Detect which cell encompasses the target text, then output its (x, y) center coordinate. 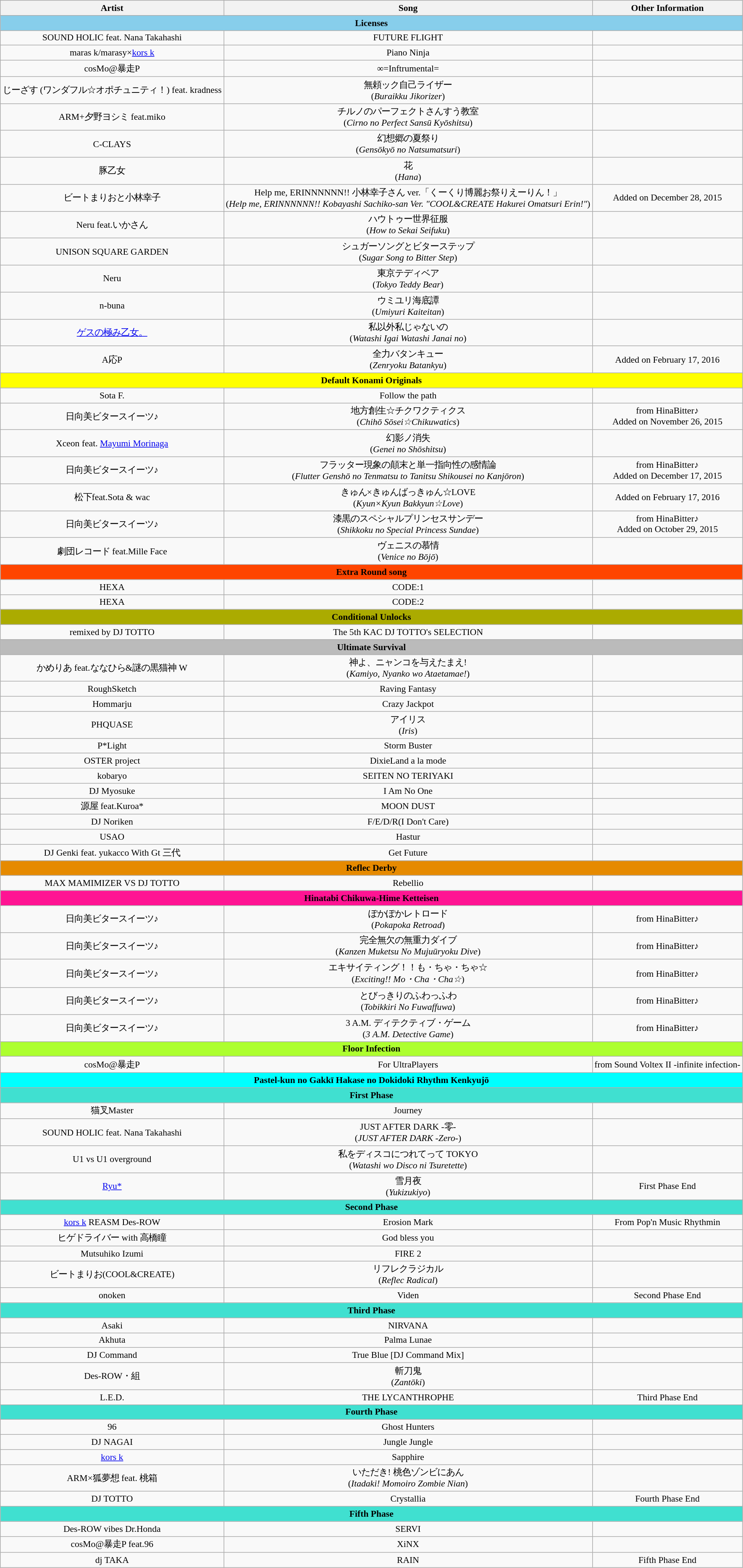
RAIN (408, 1560)
remixed by DJ TOTTO (112, 632)
DJ Command (112, 1355)
True Blue [DJ Command Mix] (408, 1355)
kors k REASM Des-ROW (112, 1223)
onoken (112, 1296)
P*Light (112, 746)
Mutsuhiko Izumi (112, 1254)
U1 vs U1 overground (112, 1160)
∞=Inftrumental= (408, 69)
猫叉Master (112, 1111)
SERVI (408, 1529)
DJ TOTTO (112, 1499)
From Pop'n Music Rhythmin (667, 1223)
DJ Noriken (112, 822)
源屋 feat.Kuroa* (112, 806)
Des-ROW vibes Dr.Honda (112, 1529)
MAX MAMIMIZER VS DJ TOTTO (112, 883)
NIRVANA (408, 1326)
Floor Infection (371, 1049)
dj TAKA (112, 1560)
Reflec Derby (371, 868)
Fifth Phase End (667, 1560)
First Phase (371, 1095)
kobaryo (112, 776)
ぽかぽかレトロード(Pokapoka Retroad) (408, 919)
Second Phase End (667, 1296)
豚乙女 (112, 171)
Crystallia (408, 1499)
松下feat.Sota & wac (112, 497)
ウミユリ海底譚(Umiyuri Kaiteitan) (408, 306)
Help me, ERINNNNNN!! 小林幸子さん ver.「くーくり博麗お祭りえーりん！」(Help me, ERINNNNNN!! Kobayashi Sachiko-san Ver. "COOL&CREATE Hakurei Omatsuri Erin!") (408, 198)
from HinaBitter♪Added on November 26, 2015 (667, 416)
Hinatabi Chikuwa-Hime Ketteisen (371, 898)
Pastel-kun no Gakkī Hakase no Dokidoki Rhythm Kenkyujō (371, 1080)
kors k (112, 1457)
Other Information (667, 8)
from Sound Voltex II -infinite infection- (667, 1065)
東京テディベア(Tokyo Teddy Bear) (408, 279)
Ghost Hunters (408, 1427)
CODE:1 (408, 587)
Third Phase End (667, 1397)
OSTER project (112, 761)
幻影ノ消失(Genei no Shōshitsu) (408, 443)
神よ、ニャンコを与えたまえ!(Kamiyo, Nyanko wo Ataetamae!) (408, 668)
幻想郷の夏祭り(Gensōkyō no Natsumatsuri) (408, 144)
Neru feat.いかさん (112, 225)
Conditional Unlocks (371, 617)
CODE:2 (408, 602)
Storm Buster (408, 746)
DJ NAGAI (112, 1442)
First Phase End (667, 1186)
ARM+夕野ヨシミ feat.miko (112, 117)
Sapphire (408, 1457)
Erosion Mark (408, 1223)
私以外私じゃないの(Watashi Igai Watashi Janai no) (408, 332)
Hastur (408, 837)
Raving Fantasy (408, 689)
ヴェニスの慕情(Venice no Bōjō) (408, 551)
Ryu* (112, 1186)
The 5th KAC DJ TOTTO's SELECTION (408, 632)
THE LYCANTHROPHE (408, 1397)
Fifth Phase (371, 1514)
USAO (112, 837)
RoughSketch (112, 689)
地方創生☆チクワクティクス(Chihō Sōsei☆Chikuwatics) (408, 416)
劇団レコード feat.Mille Face (112, 551)
ゲスの極み乙女。 (112, 332)
Second Phase (371, 1207)
maras k/marasy×kors k (112, 53)
Get Future (408, 852)
n-buna (112, 306)
DJ Myosuke (112, 791)
FUTURE FLIGHT (408, 38)
Jungle Jungle (408, 1442)
Extra Round song (371, 572)
Hommarju (112, 704)
JUST AFTER DARK -零-(JUST AFTER DARK -Zero-) (408, 1133)
Akhuta (112, 1340)
全力バタンキュー(Zenryoku Batankyu) (408, 360)
私をディスコにつれてって TOKYO(Watashi wo Disco ni Tsuretette) (408, 1160)
Neru (112, 279)
DJ Genki feat. yukacco With Gt 三代 (112, 852)
Fourth Phase End (667, 1499)
Asaki (112, 1326)
じーざす (ワンダフル☆オポチュニティ！) feat. kradness (112, 90)
Artist (112, 8)
Third Phase (371, 1310)
C-CLAYS (112, 144)
Licenses (371, 23)
Crazy Jackpot (408, 704)
96 (112, 1427)
Viden (408, 1296)
SEITEN NO TERIYAKI (408, 776)
Rebellio (408, 883)
Follow the path (408, 395)
Default Konami Originals (371, 381)
きゅん×きゅんばっきゅん☆LOVE (Kyun×Kyun Bakkyun☆Love) (408, 497)
from HinaBitter♪Added on December 17, 2015 (667, 470)
3 A.M. ディテクティブ・ゲーム(3 A.M. Detective Game) (408, 1028)
シュガーソングとビターステップ(Sugar Song to Bitter Step) (408, 252)
F/E/D/R(I Don't Care) (408, 822)
Song (408, 8)
花(Hana) (408, 171)
アイリス(Iris) (408, 725)
Sota F. (112, 395)
斬刀鬼(Zantōki) (408, 1376)
XiNX (408, 1545)
雪月夜(Yukizukiyo) (408, 1186)
Palma Lunae (408, 1340)
L.E.D. (112, 1397)
ARM×狐夢想 feat. 桃箱 (112, 1478)
DixieLand a la mode (408, 761)
MOON DUST (408, 806)
Piano Ninja (408, 53)
God bless you (408, 1238)
いただき! 桃色ゾンビにあん(Itadaki! Momoiro Zombie Nian) (408, 1478)
ビートまりお(COOL&CREATE) (112, 1274)
Xceon feat. Mayumi Morinaga (112, 443)
漆黒のスペシャルプリンセスサンデー(Shikkoku no Special Princess Sundae) (408, 524)
Des-ROW・組 (112, 1376)
A応P (112, 360)
PHQUASE (112, 725)
ビートまりおと小林幸子 (112, 198)
Added on December 28, 2015 (667, 198)
無頼ック自己ライザー(Buraikku Jikorizer) (408, 90)
かめりあ feat.ななひら&謎の黒猫神 W (112, 668)
For UltraPlayers (408, 1065)
Journey (408, 1111)
チルノのパーフェクトさんすう教室(Cirno no Perfect Sansū Kyōshitsu) (408, 117)
UNISON SQUARE GARDEN (112, 252)
ハウトゥー世界征服(How to Sekai Seifuku) (408, 225)
I Am No One (408, 791)
FIRE 2 (408, 1254)
from HinaBitter♪Added on October 29, 2015 (667, 524)
Ultimate Survival (371, 647)
とびっきりのふわっふわ(Tobikkiri No Fuwaffuwa) (408, 1001)
リフレクラジカル(Reflec Radical) (408, 1274)
Fourth Phase (371, 1412)
フラッター現象の顛末と単一指向性の感情論(Flutter Genshō no Tenmatsu to Tanitsu Shikousei no Kanjōron) (408, 470)
エキサイティング！！も・ちゃ・ちゃ☆(Exciting!! Mo・Cha・Cha☆) (408, 973)
cosMo@暴走P feat.96 (112, 1545)
完全無欠の無重力ダイブ(Kanzen Muketsu No Mujuūryoku Dive) (408, 946)
ヒゲドライバー with 高橋瞳 (112, 1238)
